Capture the cell that displays the provided text and extract its (x, y) central coordinate. 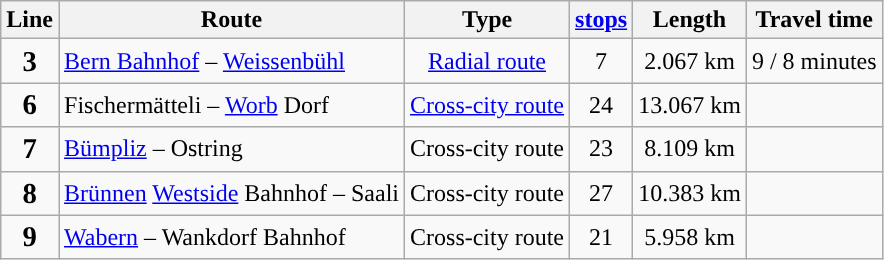
stops (602, 20)
Bern Bahnhof – Weissenbühl (231, 61)
Radial route (488, 61)
21 (602, 237)
Brünnen Westside Bahnhof – Saali (231, 193)
Line (30, 20)
24 (602, 105)
5.958 km (690, 237)
Wabern – Wankdorf Bahnhof (231, 237)
8.109 km (690, 149)
8 (30, 193)
2.067 km (690, 61)
Bümpliz – Ostring (231, 149)
10.383 km (690, 193)
Fischermätteli – Worb Dorf (231, 105)
Travel time (814, 20)
23 (602, 149)
Length (690, 20)
9 / 8 minutes (814, 61)
6 (30, 105)
Route (231, 20)
27 (602, 193)
3 (30, 61)
Type (488, 20)
9 (30, 237)
13.067 km (690, 105)
